Pinpoint the cell where the given text exists, returning its (X, Y) midpoint coordinate. 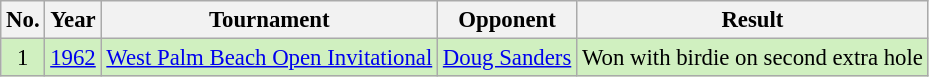
Doug Sanders (508, 58)
No. (23, 20)
1962 (73, 58)
1 (23, 58)
Year (73, 20)
Tournament (269, 20)
West Palm Beach Open Invitational (269, 58)
Result (753, 20)
Won with birdie on second extra hole (753, 58)
Opponent (508, 20)
